Pinpoint the cell where the given text exists, returning its (X, Y) midpoint coordinate. 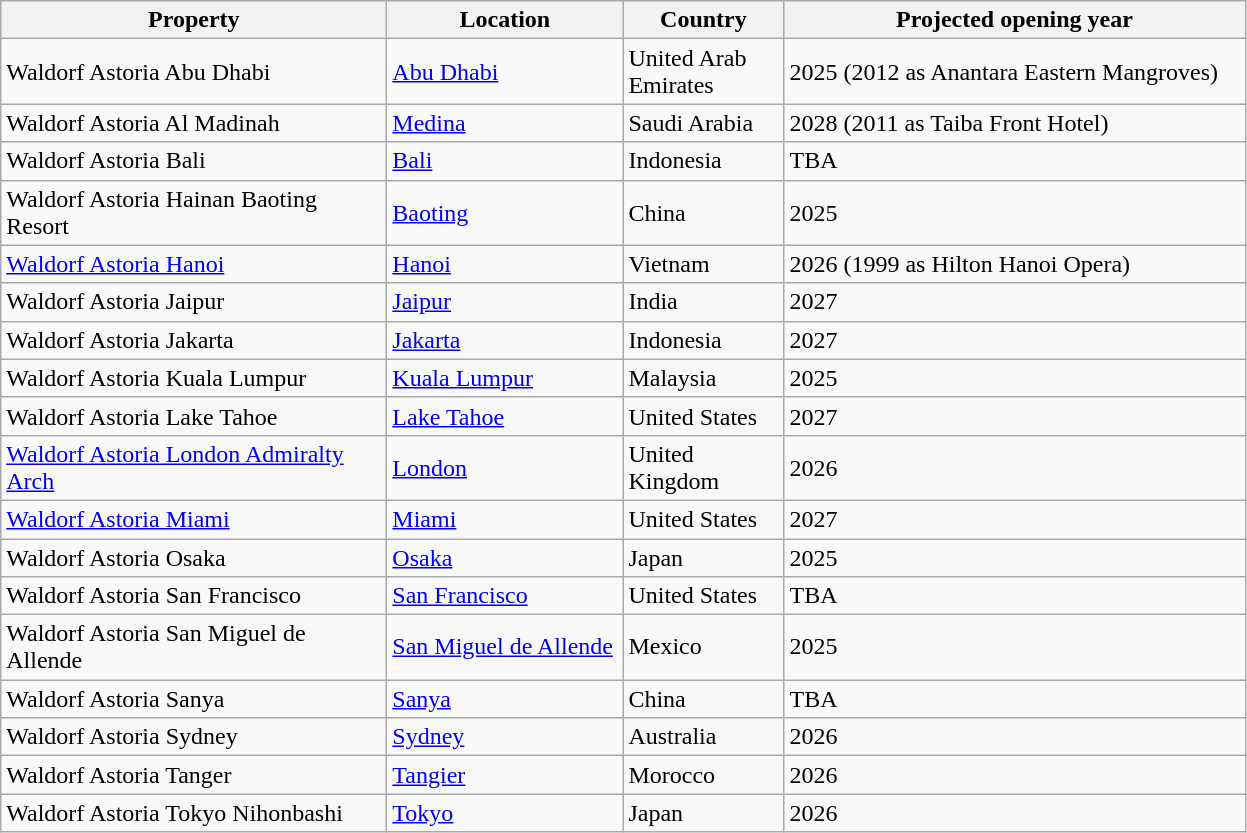
Projected opening year (1014, 20)
Country (704, 20)
2026 (1999 as Hilton Hanoi Opera) (1014, 264)
San Francisco (505, 596)
Waldorf Astoria Hanoi (194, 264)
Tangier (505, 775)
Mexico (704, 648)
Waldorf Astoria San Francisco (194, 596)
Property (194, 20)
Waldorf Astoria London Admiralty Arch (194, 468)
Jaipur (505, 302)
Australia (704, 737)
Sanya (505, 699)
Waldorf Astoria Tokyo Nihonbashi (194, 813)
Waldorf Astoria Sydney (194, 737)
United Arab Emirates (704, 72)
Osaka (505, 557)
Vietnam (704, 264)
Waldorf Astoria Bali (194, 161)
Kuala Lumpur (505, 378)
Hanoi (505, 264)
Jakarta (505, 340)
Miami (505, 519)
Location (505, 20)
Sydney (505, 737)
Lake Tahoe (505, 416)
Waldorf Astoria Lake Tahoe (194, 416)
Medina (505, 123)
Waldorf Astoria Abu Dhabi (194, 72)
Malaysia (704, 378)
Waldorf Astoria Tanger (194, 775)
India (704, 302)
Waldorf Astoria Jakarta (194, 340)
Waldorf Astoria Osaka (194, 557)
Waldorf Astoria Hainan Baoting Resort (194, 212)
Baoting (505, 212)
Morocco (704, 775)
2028 (2011 as Taiba Front Hotel) (1014, 123)
2025 (2012 as Anantara Eastern Mangroves) (1014, 72)
Tokyo (505, 813)
Waldorf Astoria Sanya (194, 699)
Waldorf Astoria Kuala Lumpur (194, 378)
London (505, 468)
Waldorf Astoria San Miguel de Allende (194, 648)
Abu Dhabi (505, 72)
Saudi Arabia (704, 123)
Bali (505, 161)
San Miguel de Allende (505, 648)
United Kingdom (704, 468)
Waldorf Astoria Al Madinah (194, 123)
Waldorf Astoria Jaipur (194, 302)
Waldorf Astoria Miami (194, 519)
